Find where the given text appears and provide that cell's center as [X, Y] coordinate. 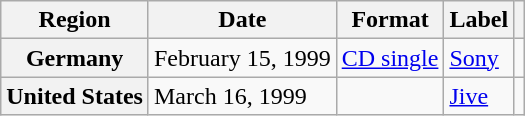
Date [242, 20]
Region [75, 20]
Label [479, 20]
Jive [479, 96]
United States [75, 96]
CD single [390, 58]
February 15, 1999 [242, 58]
Germany [75, 58]
Sony [479, 58]
March 16, 1999 [242, 96]
Format [390, 20]
